Extract the [x, y] coordinate from the center of the cell holding the provided text.  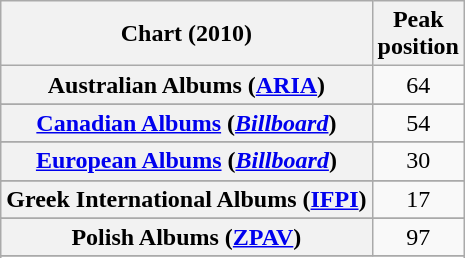
Peakposition [418, 34]
Canadian Albums (Billboard) [186, 123]
European Albums (Billboard) [186, 161]
97 [418, 237]
Chart (2010) [186, 34]
Polish Albums (ZPAV) [186, 237]
17 [418, 199]
54 [418, 123]
Australian Albums (ARIA) [186, 85]
64 [418, 85]
30 [418, 161]
Greek International Albums (IFPI) [186, 199]
